Scan for the cell matching the given text and deliver its (X, Y) coordinate at center. 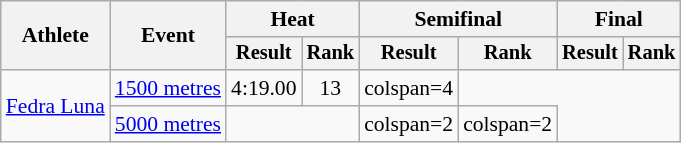
Event (168, 36)
Fedra Luna (56, 106)
5000 metres (168, 124)
Athlete (56, 36)
1500 metres (168, 88)
4:19.00 (264, 88)
colspan=4 (408, 88)
Semifinal (458, 19)
13 (331, 88)
Final (618, 19)
Heat (292, 19)
